For the text-containing cell, return its midpoint in [x, y] coordinate format. 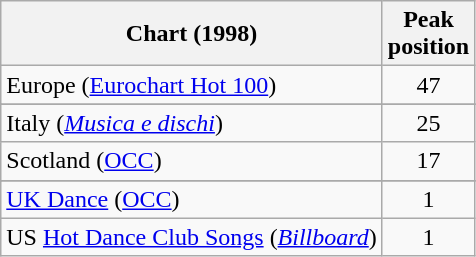
25 [428, 123]
Chart (1998) [192, 34]
Europe (Eurochart Hot 100) [192, 85]
UK Dance (OCC) [192, 199]
47 [428, 85]
17 [428, 161]
Italy (Musica e dischi) [192, 123]
Peakposition [428, 34]
Scotland (OCC) [192, 161]
US Hot Dance Club Songs (Billboard) [192, 237]
